Return the (X, Y) coordinate for the center point of the cell that contains the specified text.  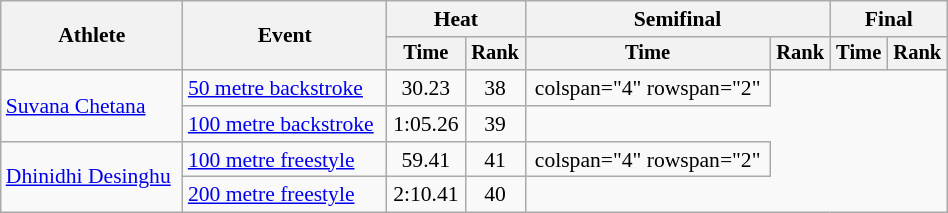
40 (495, 195)
39 (495, 124)
Heat (456, 19)
1:05.26 (426, 124)
100 metre freestyle (285, 160)
41 (495, 160)
Event (285, 36)
38 (495, 88)
30.23 (426, 88)
Dhinidhi Desinghu (92, 178)
Semifinal (678, 19)
50 metre backstroke (285, 88)
100 metre backstroke (285, 124)
59.41 (426, 160)
Final (888, 19)
2:10.41 (426, 195)
Athlete (92, 36)
Suvana Chetana (92, 106)
200 metre freestyle (285, 195)
